Detect which cell encompasses the target text, then output its (X, Y) center coordinate. 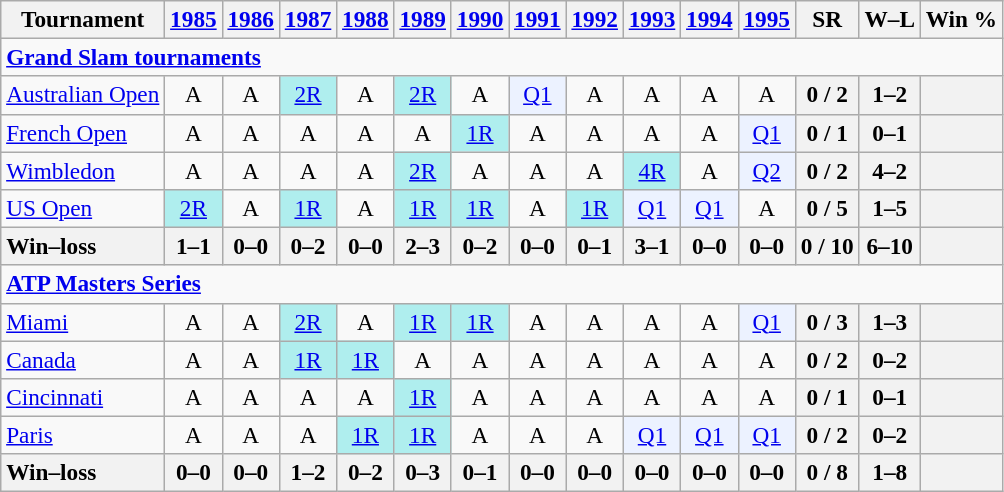
ATP Masters Series (502, 284)
Wimbledon (83, 170)
6–10 (890, 246)
Tournament (83, 19)
Miami (83, 322)
1–3 (890, 322)
Canada (83, 359)
1–8 (890, 473)
1989 (422, 19)
1988 (366, 19)
4–2 (890, 170)
0–3 (422, 473)
2–3 (422, 246)
1992 (594, 19)
SR (827, 19)
1990 (480, 19)
0 / 3 (827, 322)
0 / 10 (827, 246)
Cincinnati (83, 397)
1991 (538, 19)
French Open (83, 133)
1–1 (194, 246)
W–L (890, 19)
3–1 (652, 246)
0 / 8 (827, 473)
Australian Open (83, 95)
1–5 (890, 208)
1985 (194, 19)
4R (652, 170)
1987 (308, 19)
1994 (710, 19)
1986 (250, 19)
US Open (83, 208)
0 / 5 (827, 208)
Paris (83, 435)
1993 (652, 19)
Q2 (766, 170)
Grand Slam tournaments (502, 57)
Win % (961, 19)
1995 (766, 19)
